Find where the given text appears and provide that cell's center as [X, Y] coordinate. 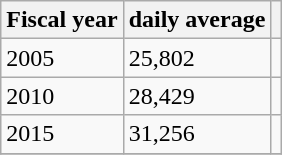
31,256 [197, 134]
25,802 [197, 58]
Fiscal year [62, 20]
2005 [62, 58]
2010 [62, 96]
28,429 [197, 96]
2015 [62, 134]
daily average [197, 20]
